Capture the cell that displays the provided text and extract its (X, Y) central coordinate. 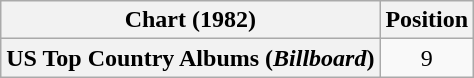
Chart (1982) (190, 20)
US Top Country Albums (Billboard) (190, 58)
Position (427, 20)
9 (427, 58)
